Identify which cell holds the provided text, then report its (X, Y) central coordinate. 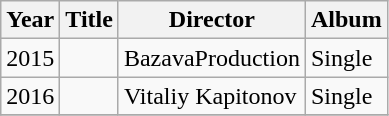
2015 (30, 58)
Album (346, 20)
BazavaProduction (212, 58)
Title (90, 20)
Vitaliy Kapitonov (212, 96)
2016 (30, 96)
Director (212, 20)
Year (30, 20)
